From the cell containing the given text, extract its center point as [x, y] coordinate. 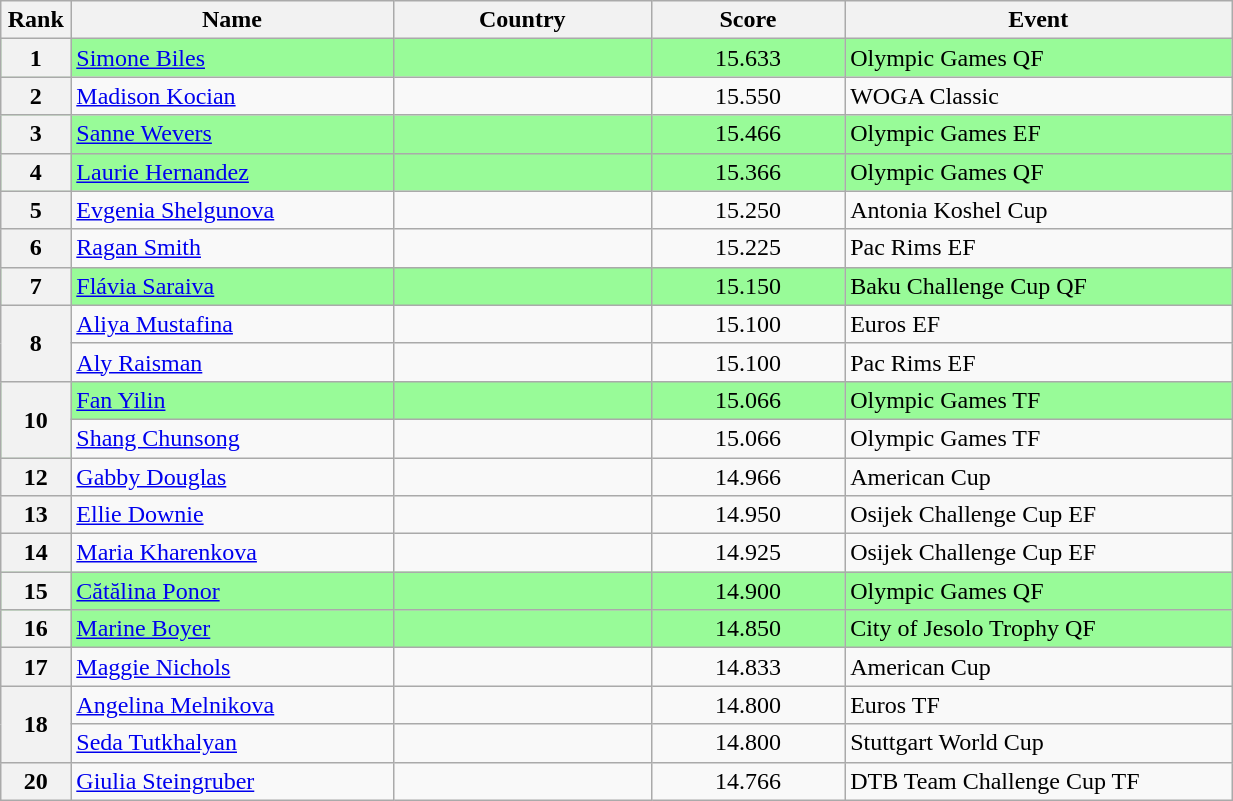
15.550 [748, 96]
Maria Kharenkova [232, 553]
4 [36, 172]
Event [1038, 20]
14.766 [748, 781]
Stuttgart World Cup [1038, 743]
Antonia Koshel Cup [1038, 210]
13 [36, 515]
Cătălina Ponor [232, 591]
10 [36, 419]
15.250 [748, 210]
1 [36, 58]
Aliya Mustafina [232, 324]
2 [36, 96]
Angelina Melnikova [232, 705]
Madison Kocian [232, 96]
16 [36, 629]
Olympic Games EF [1038, 134]
8 [36, 343]
Country [522, 20]
15.633 [748, 58]
WOGA Classic [1038, 96]
3 [36, 134]
Seda Tutkhalyan [232, 743]
Euros TF [1038, 705]
5 [36, 210]
18 [36, 724]
Gabby Douglas [232, 477]
Name [232, 20]
14 [36, 553]
6 [36, 248]
Laurie Hernandez [232, 172]
Ellie Downie [232, 515]
Euros EF [1038, 324]
14.900 [748, 591]
12 [36, 477]
14.950 [748, 515]
14.833 [748, 667]
Shang Chunsong [232, 438]
Giulia Steingruber [232, 781]
Marine Boyer [232, 629]
DTB Team Challenge Cup TF [1038, 781]
Ragan Smith [232, 248]
15.225 [748, 248]
14.966 [748, 477]
14.925 [748, 553]
Evgenia Shelgunova [232, 210]
Flávia Saraiva [232, 286]
Maggie Nichols [232, 667]
City of Jesolo Trophy QF [1038, 629]
Aly Raisman [232, 362]
Rank [36, 20]
15.366 [748, 172]
Score [748, 20]
Sanne Wevers [232, 134]
Baku Challenge Cup QF [1038, 286]
Simone Biles [232, 58]
15 [36, 591]
14.850 [748, 629]
20 [36, 781]
15.466 [748, 134]
17 [36, 667]
Fan Yilin [232, 400]
15.150 [748, 286]
7 [36, 286]
